Detect which cell encompasses the target text, then output its (X, Y) center coordinate. 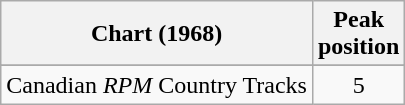
Canadian RPM Country Tracks (157, 85)
Chart (1968) (157, 34)
5 (358, 85)
Peakposition (358, 34)
